Search for the cell housing the specified text and yield its (x, y) center coordinate. 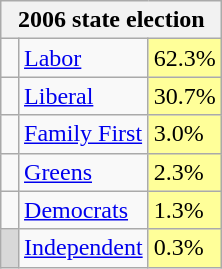
3.0% (184, 134)
0.3% (184, 248)
2.3% (184, 172)
1.3% (184, 210)
Greens (84, 172)
62.3% (184, 58)
Family First (84, 134)
Independent (84, 248)
Democrats (84, 210)
2006 state election (111, 20)
30.7% (184, 96)
Liberal (84, 96)
Labor (84, 58)
